Pinpoint the cell where the given text exists, returning its [X, Y] midpoint coordinate. 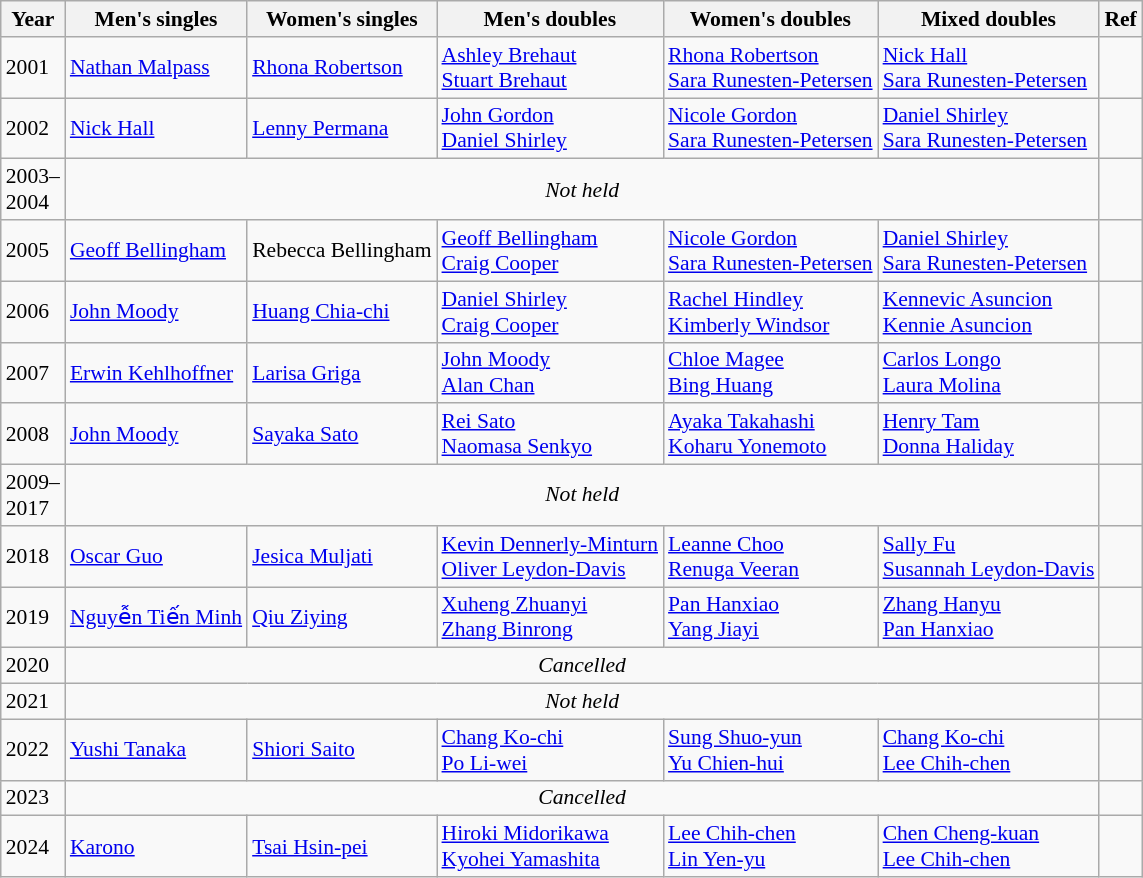
Women's doubles [770, 19]
Xuheng Zhuanyi Zhang Binrong [550, 618]
Nick Hall Sara Runesten-Petersen [989, 68]
Shiori Saito [342, 750]
Year [33, 19]
Huang Chia-chi [342, 312]
Zhang Hanyu Pan Hanxiao [989, 618]
Rei Sato Naomasa Senkyo [550, 434]
2006 [33, 312]
Oscar Guo [156, 556]
2021 [33, 702]
Nick Hall [156, 128]
Sayaka Sato [342, 434]
John Moody Alan Chan [550, 372]
Sung Shuo-yun Yu Chien-hui [770, 750]
Geoff Bellingham [156, 250]
Ashley Brehaut Stuart Brehaut [550, 68]
Chloe Magee Bing Huang [770, 372]
Chang Ko-chi Po Li-wei [550, 750]
Nguyễn Tiến Minh [156, 618]
Men's singles [156, 19]
2001 [33, 68]
Sally Fu Susannah Leydon-Davis [989, 556]
Pan Hanxiao Yang Jiayi [770, 618]
2023 [33, 798]
Rhona Robertson Sara Runesten-Petersen [770, 68]
2007 [33, 372]
Jesica Muljati [342, 556]
Larisa Griga [342, 372]
Tsai Hsin-pei [342, 846]
2024 [33, 846]
Erwin Kehlhoffner [156, 372]
2008 [33, 434]
Carlos Longo Laura Molina [989, 372]
Ayaka Takahashi Koharu Yonemoto [770, 434]
Chang Ko-chi Lee Chih-chen [989, 750]
2019 [33, 618]
2022 [33, 750]
Rachel Hindley Kimberly Windsor [770, 312]
John Gordon Daniel Shirley [550, 128]
Kennevic Asuncion Kennie Asuncion [989, 312]
Daniel Shirley Craig Cooper [550, 312]
Nathan Malpass [156, 68]
Women's singles [342, 19]
Hiroki Midorikawa Kyohei Yamashita [550, 846]
Mixed doubles [989, 19]
2009–2017 [33, 496]
Lenny Permana [342, 128]
Geoff Bellingham Craig Cooper [550, 250]
Ref [1120, 19]
Lee Chih-chen Lin Yen-yu [770, 846]
2003–2004 [33, 190]
Men's doubles [550, 19]
Henry Tam Donna Haliday [989, 434]
2002 [33, 128]
2018 [33, 556]
Qiu Ziying [342, 618]
2005 [33, 250]
2020 [33, 666]
Rebecca Bellingham [342, 250]
Rhona Robertson [342, 68]
Yushi Tanaka [156, 750]
Leanne Choo Renuga Veeran [770, 556]
Kevin Dennerly-Minturn Oliver Leydon-Davis [550, 556]
Karono [156, 846]
Chen Cheng-kuan Lee Chih-chen [989, 846]
